Scan for the cell matching the given text and deliver its [X, Y] coordinate at center. 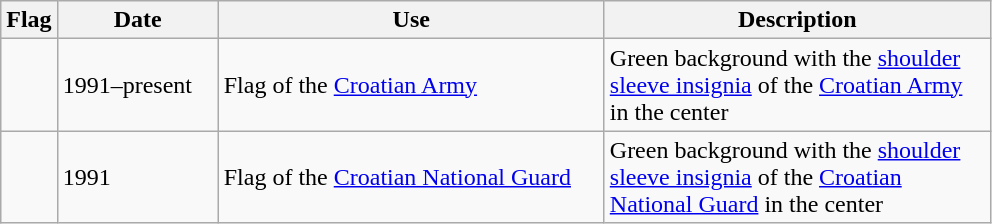
1991 [138, 177]
Description [797, 20]
Flag of the Croatian Army [411, 85]
Green background with the shoulder sleeve insignia of the Croatian National Guard in the center [797, 177]
Date [138, 20]
Use [411, 20]
Flag [29, 20]
1991–present [138, 85]
Green background with the shoulder sleeve insignia of the Croatian Army in the center [797, 85]
Flag of the Croatian National Guard [411, 177]
